Scan for the cell matching the given text and deliver its [X, Y] coordinate at center. 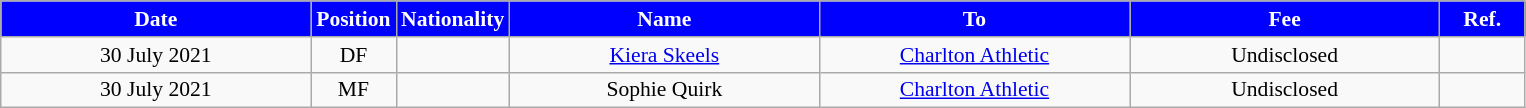
Position [354, 19]
Sophie Quirk [664, 90]
Ref. [1482, 19]
Fee [1285, 19]
Name [664, 19]
Date [156, 19]
DF [354, 55]
To [974, 19]
Nationality [452, 19]
MF [354, 90]
Kiera Skeels [664, 55]
